Find where the given text appears and provide that cell's center as (x, y) coordinate. 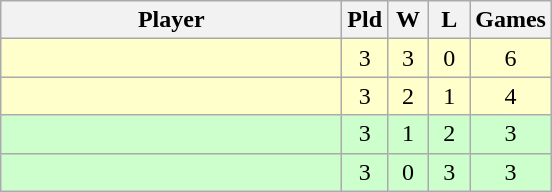
6 (511, 58)
4 (511, 96)
L (450, 20)
Games (511, 20)
Player (172, 20)
Pld (365, 20)
W (408, 20)
